Return (X, Y) of the center of cell containing provided text 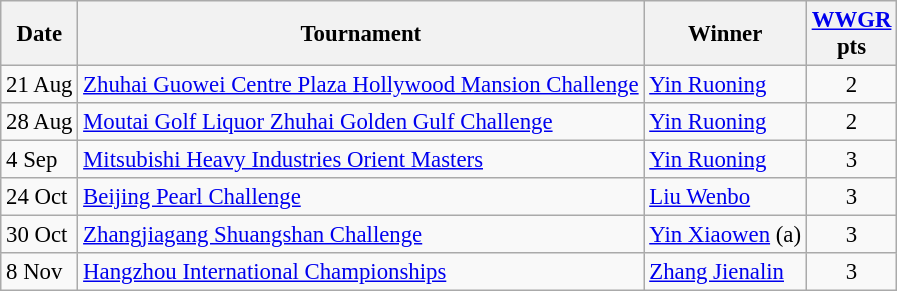
30 Oct (40, 235)
24 Oct (40, 197)
Winner (725, 34)
Moutai Golf Liquor Zhuhai Golden Gulf Challenge (361, 122)
Date (40, 34)
21 Aug (40, 85)
4 Sep (40, 160)
Tournament (361, 34)
28 Aug (40, 122)
Zhangjiagang Shuangshan Challenge (361, 235)
Mitsubishi Heavy Industries Orient Masters (361, 160)
Beijing Pearl Challenge (361, 197)
Zhuhai Guowei Centre Plaza Hollywood Mansion Challenge (361, 85)
Liu Wenbo (725, 197)
WWGRpts (851, 34)
Yin Xiaowen (a) (725, 235)
